Return [x, y] of the center of cell containing provided text 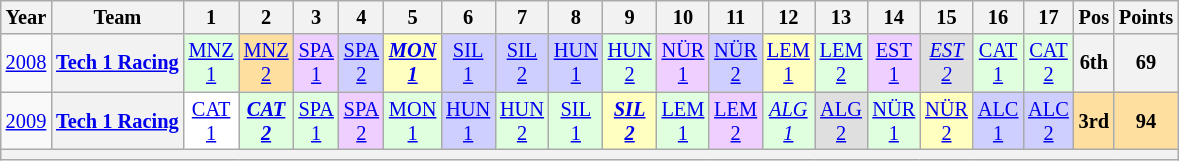
69 [1146, 63]
2009 [26, 121]
ALC1 [998, 121]
EST2 [946, 63]
Year [26, 17]
94 [1146, 121]
ALC2 [1048, 121]
15 [946, 17]
6th [1094, 63]
9 [630, 17]
ALG2 [842, 121]
6 [468, 17]
1 [212, 17]
8 [576, 17]
2008 [26, 63]
12 [788, 17]
Team [117, 17]
16 [998, 17]
Points [1146, 17]
ALG1 [788, 121]
7 [522, 17]
11 [736, 17]
5 [412, 17]
14 [894, 17]
MNZ2 [266, 63]
13 [842, 17]
2 [266, 17]
3rd [1094, 121]
EST1 [894, 63]
MNZ1 [212, 63]
Pos [1094, 17]
4 [362, 17]
3 [316, 17]
10 [684, 17]
17 [1048, 17]
